Return (x, y) of the center of cell containing provided text 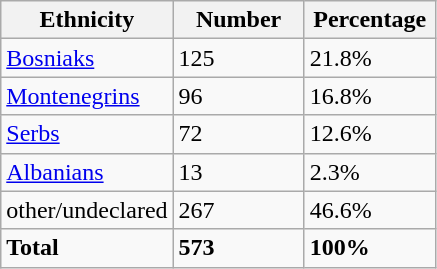
96 (238, 96)
2.3% (370, 172)
Albanians (87, 172)
21.8% (370, 58)
12.6% (370, 134)
16.8% (370, 96)
Ethnicity (87, 20)
72 (238, 134)
46.6% (370, 210)
Percentage (370, 20)
100% (370, 248)
Montenegrins (87, 96)
Serbs (87, 134)
267 (238, 210)
Number (238, 20)
other/undeclared (87, 210)
Total (87, 248)
Bosniaks (87, 58)
573 (238, 248)
125 (238, 58)
13 (238, 172)
